Detect which cell encompasses the target text, then output its (X, Y) center coordinate. 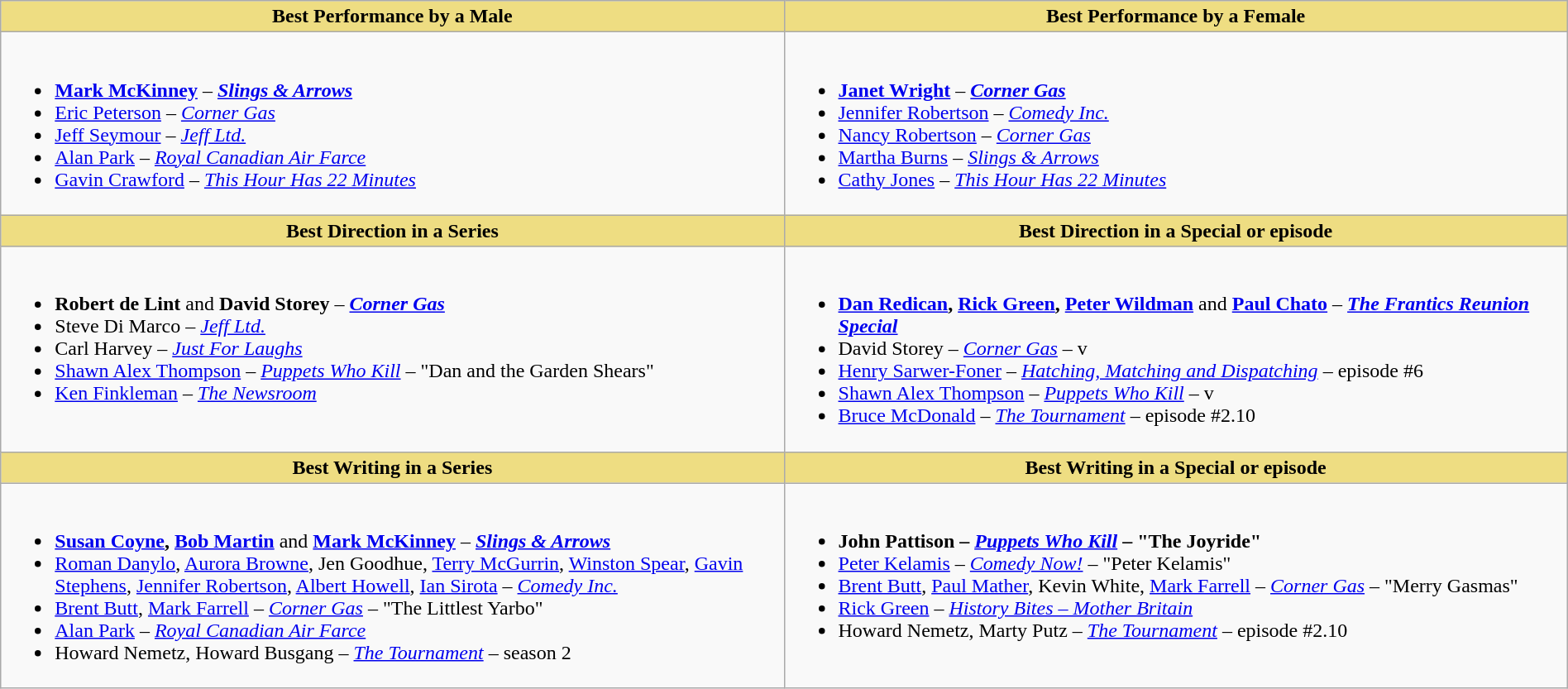
Best Performance by a Male (392, 17)
Best Direction in a Series (392, 231)
Best Writing in a Series (392, 467)
Best Direction in a Special or episode (1176, 231)
Best Performance by a Female (1176, 17)
Best Writing in a Special or episode (1176, 467)
